Extract the (x, y) coordinate from the center of the cell holding the provided text.  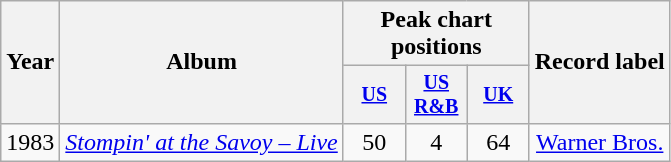
Year (30, 62)
Record label (600, 62)
Album (202, 62)
Stompin' at the Savoy – Live (202, 142)
Peak chart positions (436, 34)
4 (436, 142)
50 (374, 142)
1983 (30, 142)
USR&B (436, 94)
64 (498, 142)
Warner Bros. (600, 142)
UK (498, 94)
US (374, 94)
